Find where the given text appears and provide that cell's center as [x, y] coordinate. 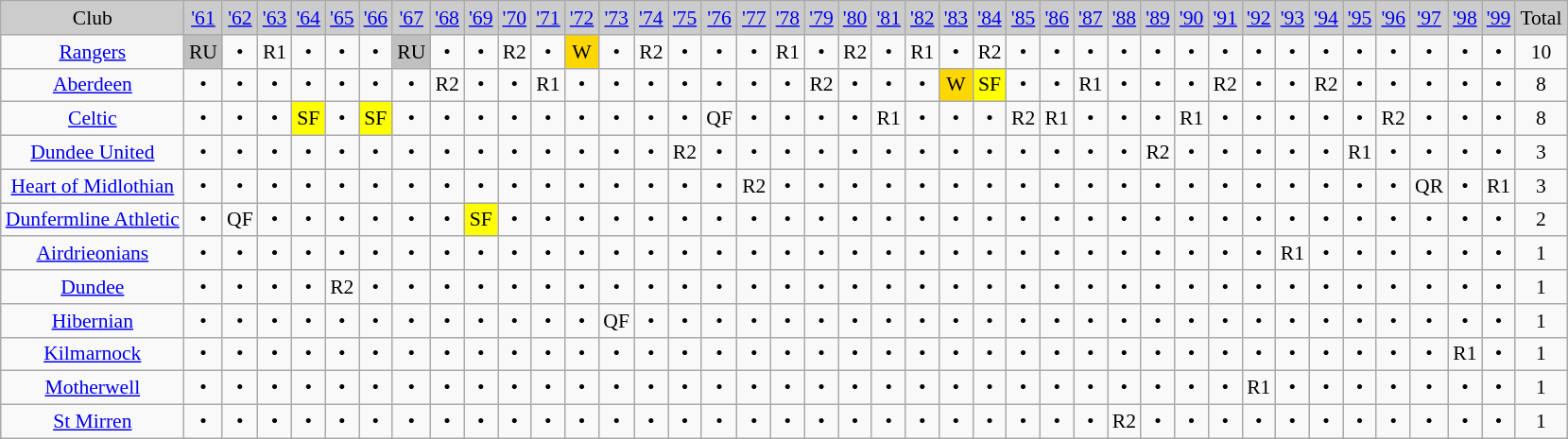
Kilmarnock [93, 354]
'61 [203, 18]
QR [1429, 186]
'69 [481, 18]
'85 [1024, 18]
'78 [788, 18]
2 [1541, 220]
'67 [411, 18]
'89 [1158, 18]
Rangers [93, 52]
Hibernian [93, 321]
'92 [1259, 18]
Aberdeen [93, 85]
Dundee [93, 287]
Celtic [93, 119]
'97 [1429, 18]
Heart of Midlothian [93, 186]
'96 [1393, 18]
'84 [990, 18]
'72 [582, 18]
'82 [922, 18]
Dunfermline Athletic [93, 220]
'83 [956, 18]
'91 [1225, 18]
10 [1541, 52]
'63 [275, 18]
'66 [376, 18]
'87 [1091, 18]
Motherwell [93, 388]
'79 [821, 18]
'77 [754, 18]
'98 [1465, 18]
'80 [855, 18]
'74 [651, 18]
'99 [1499, 18]
'81 [888, 18]
St Mirren [93, 422]
'75 [685, 18]
'70 [514, 18]
'88 [1125, 18]
'86 [1057, 18]
Club [93, 18]
'95 [1360, 18]
'62 [240, 18]
Total [1541, 18]
'93 [1293, 18]
'68 [447, 18]
'71 [548, 18]
Airdrieonians [93, 254]
'64 [308, 18]
'94 [1326, 18]
'73 [616, 18]
'90 [1192, 18]
Dundee United [93, 153]
'76 [719, 18]
'65 [342, 18]
